Determine the (X, Y) coordinate at the center of the cell enclosing the given text.  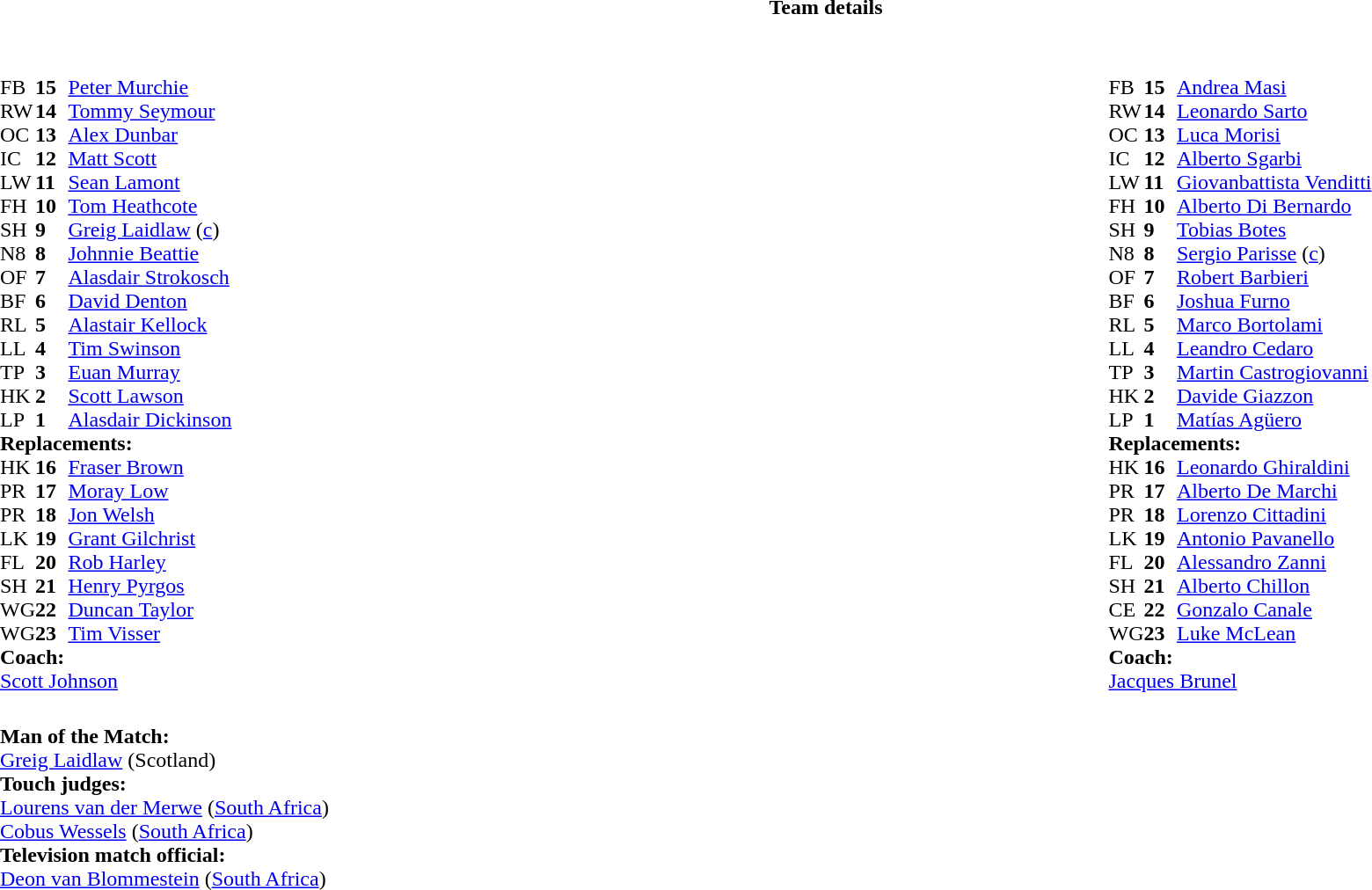
Sergio Parisse (c) (1274, 253)
Grant Gilchrist (150, 538)
David Denton (150, 301)
Leandro Cedaro (1274, 348)
Davide Giazzon (1274, 396)
Alastair Kellock (150, 325)
Euan Murray (150, 373)
Tobias Botes (1274, 230)
Giovanbattista Venditti (1274, 183)
CE (1126, 610)
Robert Barbieri (1274, 278)
Alberto Chillon (1274, 586)
Johnnie Beattie (150, 253)
Matt Scott (150, 158)
Tim Visser (150, 633)
Alberto Di Bernardo (1274, 206)
Alasdair Dickinson (150, 420)
Martin Castrogiovanni (1274, 373)
Scott Johnson (116, 681)
Alberto Sgarbi (1274, 158)
Matías Agüero (1274, 420)
Duncan Taylor (150, 610)
Luca Morisi (1274, 135)
Alasdair Strokosch (150, 278)
Henry Pyrgos (150, 586)
Lorenzo Cittadini (1274, 515)
Tommy Seymour (150, 111)
Alessandro Zanni (1274, 563)
Leonardo Sarto (1274, 111)
Joshua Furno (1274, 301)
Alex Dunbar (150, 135)
Scott Lawson (150, 396)
Antonio Pavanello (1274, 538)
Moray Low (150, 491)
Peter Murchie (150, 88)
Sean Lamont (150, 183)
Leonardo Ghiraldini (1274, 468)
Jon Welsh (150, 515)
Andrea Masi (1274, 88)
Tim Swinson (150, 348)
Jacques Brunel (1240, 681)
Alberto De Marchi (1274, 491)
Marco Bortolami (1274, 325)
Greig Laidlaw (c) (150, 230)
Tom Heathcote (150, 206)
Luke McLean (1274, 633)
Gonzalo Canale (1274, 610)
Fraser Brown (150, 468)
Rob Harley (150, 563)
